Output the [x, y] coordinate of the center of the cell containing the given text.  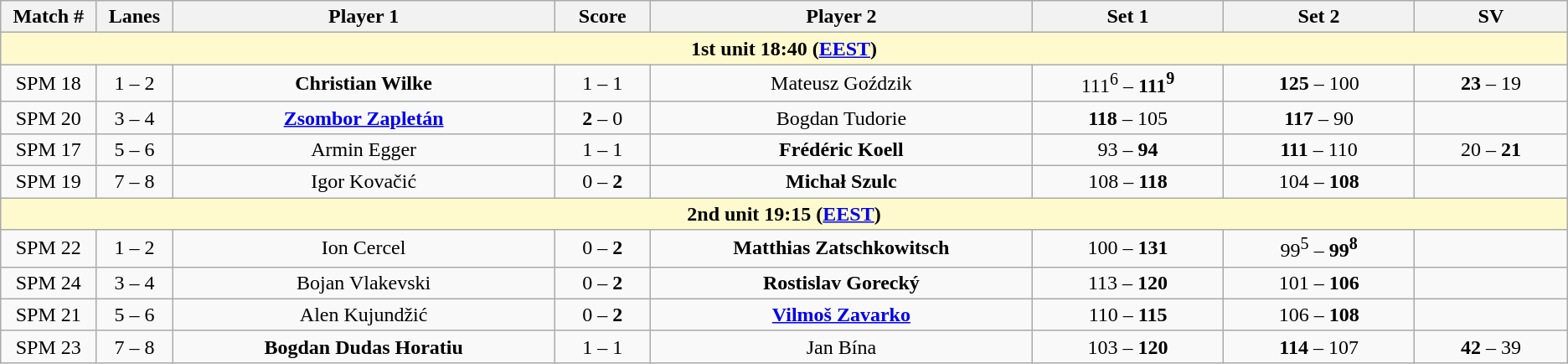
SPM 17 [49, 149]
Set 2 [1319, 17]
Alen Kujundžić [364, 315]
23 – 19 [1491, 84]
93 – 94 [1127, 149]
1st unit 18:40 (EEST) [784, 49]
114 – 107 [1319, 346]
SPM 20 [49, 117]
SPM 21 [49, 315]
Score [602, 17]
125 – 100 [1319, 84]
110 – 115 [1127, 315]
106 – 108 [1319, 315]
SPM 24 [49, 283]
2 – 0 [602, 117]
Igor Kovačić [364, 182]
SPM 19 [49, 182]
Player 2 [841, 17]
Christian Wilke [364, 84]
Vilmoš Zavarko [841, 315]
20 – 21 [1491, 149]
SPM 23 [49, 346]
Bogdan Dudas Horatiu [364, 346]
995 – 998 [1319, 248]
Bojan Vlakevski [364, 283]
103 – 120 [1127, 346]
101 – 106 [1319, 283]
Match # [49, 17]
1116 – 1119 [1127, 84]
118 – 105 [1127, 117]
Mateusz Goździk [841, 84]
Player 1 [364, 17]
Frédéric Koell [841, 149]
111 – 110 [1319, 149]
Zsombor Zapletán [364, 117]
Michał Szulc [841, 182]
104 – 108 [1319, 182]
SPM 18 [49, 84]
Armin Egger [364, 149]
Lanes [134, 17]
42 – 39 [1491, 346]
SV [1491, 17]
2nd unit 19:15 (EEST) [784, 214]
Jan Bína [841, 346]
117 – 90 [1319, 117]
SPM 22 [49, 248]
100 – 131 [1127, 248]
Set 1 [1127, 17]
113 – 120 [1127, 283]
Rostislav Gorecký [841, 283]
Ion Cercel [364, 248]
Bogdan Tudorie [841, 117]
Matthias Zatschkowitsch [841, 248]
108 – 118 [1127, 182]
